Capture the cell that displays the provided text and extract its [x, y] central coordinate. 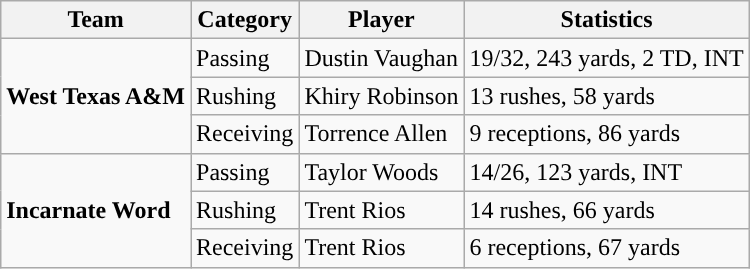
Player [382, 20]
Team [96, 20]
Taylor Woods [382, 172]
Statistics [606, 20]
Category [244, 20]
Dustin Vaughan [382, 58]
14 rushes, 66 yards [606, 210]
6 receptions, 67 yards [606, 248]
Incarnate Word [96, 210]
13 rushes, 58 yards [606, 96]
14/26, 123 yards, INT [606, 172]
West Texas A&M [96, 96]
19/32, 243 yards, 2 TD, INT [606, 58]
9 receptions, 86 yards [606, 134]
Torrence Allen [382, 134]
Khiry Robinson [382, 96]
